Capture the cell that displays the provided text and extract its [X, Y] central coordinate. 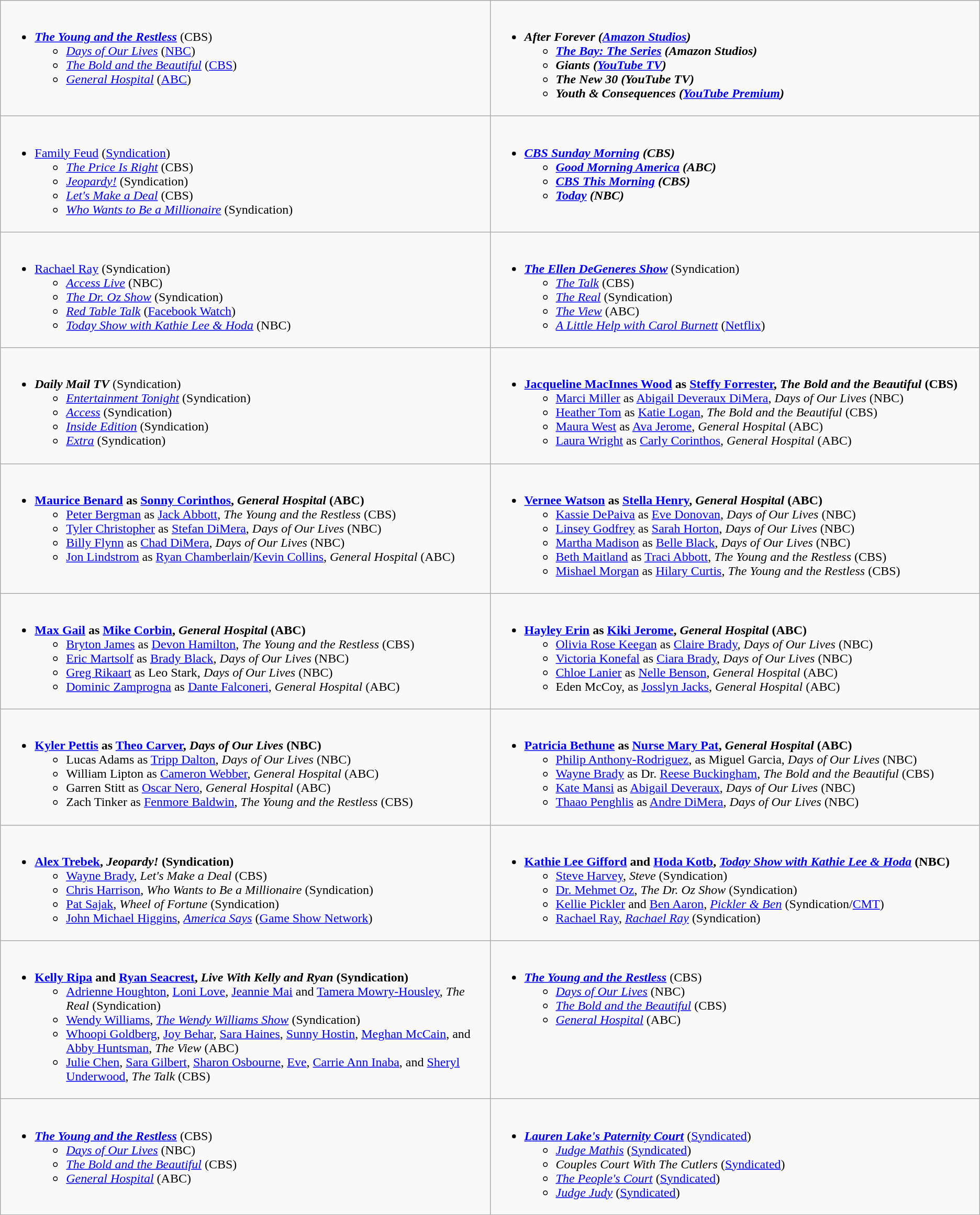
CBS Sunday Morning (CBS)Good Morning America (ABC)CBS This Morning (CBS)Today (NBC) [735, 174]
Rachael Ray (Syndication)Access Live (NBC)The Dr. Oz Show (Syndication)Red Table Talk (Facebook Watch)Today Show with Kathie Lee & Hoda (NBC) [245, 290]
After Forever (Amazon Studios)The Bay: The Series (Amazon Studios)Giants (YouTube TV)The New 30 (YouTube TV)Youth & Consequences (YouTube Premium) [735, 59]
Daily Mail TV (Syndication)Entertainment Tonight (Syndication)Access (Syndication)Inside Edition (Syndication)Extra (Syndication) [245, 405]
The Ellen DeGeneres Show (Syndication)The Talk (CBS)The Real (Syndication)The View (ABC)A Little Help with Carol Burnett (Netflix) [735, 290]
Family Feud (Syndication)The Price Is Right (CBS)Jeopardy! (Syndication)Let's Make a Deal (CBS)Who Wants to Be a Millionaire (Syndication) [245, 174]
